Output the [x, y] coordinate of the center of the cell containing the given text.  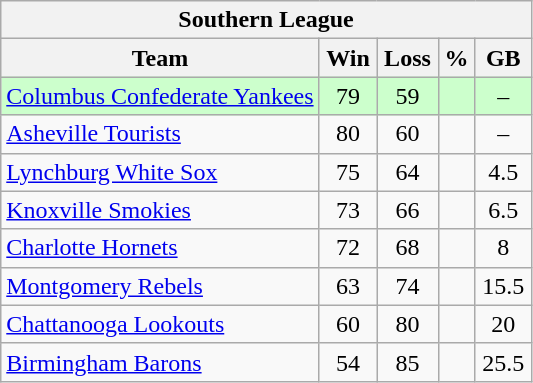
Charlotte Hornets [160, 248]
25.5 [503, 362]
Birmingham Barons [160, 362]
Knoxville Smokies [160, 210]
73 [348, 210]
Loss [408, 58]
74 [408, 286]
Southern League [266, 20]
8 [503, 248]
79 [348, 96]
72 [348, 248]
6.5 [503, 210]
20 [503, 324]
GB [503, 58]
68 [408, 248]
Team [160, 58]
Montgomery Rebels [160, 286]
Chattanooga Lookouts [160, 324]
64 [408, 172]
Lynchburg White Sox [160, 172]
Columbus Confederate Yankees [160, 96]
4.5 [503, 172]
Win [348, 58]
15.5 [503, 286]
Asheville Tourists [160, 134]
75 [348, 172]
66 [408, 210]
% [456, 58]
63 [348, 286]
59 [408, 96]
85 [408, 362]
54 [348, 362]
